Determine the (x, y) coordinate at the center of the cell enclosing the given text.  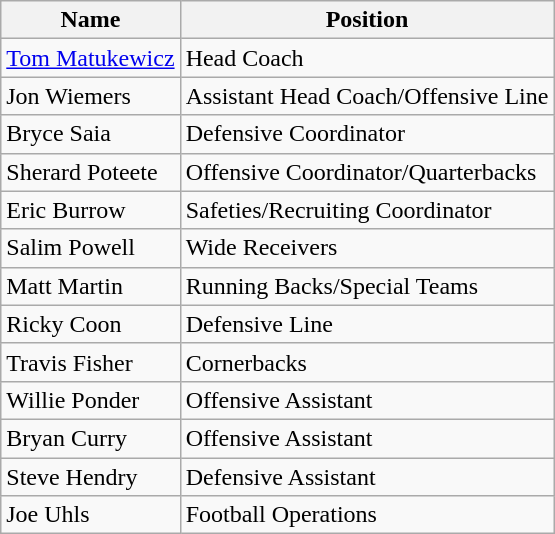
Joe Uhls (90, 515)
Travis Fisher (90, 362)
Bryce Saia (90, 134)
Salim Powell (90, 248)
Defensive Assistant (367, 477)
Defensive Line (367, 324)
Sherard Poteete (90, 172)
Head Coach (367, 58)
Steve Hendry (90, 477)
Offensive Coordinator/Quarterbacks (367, 172)
Wide Receivers (367, 248)
Cornerbacks (367, 362)
Football Operations (367, 515)
Assistant Head Coach/Offensive Line (367, 96)
Eric Burrow (90, 210)
Jon Wiemers (90, 96)
Safeties/Recruiting Coordinator (367, 210)
Willie Ponder (90, 400)
Ricky Coon (90, 324)
Running Backs/Special Teams (367, 286)
Bryan Curry (90, 438)
Tom Matukewicz (90, 58)
Matt Martin (90, 286)
Defensive Coordinator (367, 134)
Name (90, 20)
Position (367, 20)
